Detect which cell encompasses the target text, then output its (x, y) center coordinate. 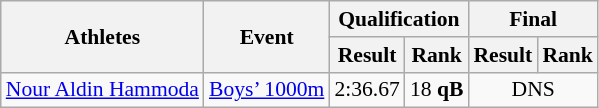
18 qB (437, 90)
Athletes (102, 36)
Final (532, 19)
Boys’ 1000m (266, 90)
Nour Aldin Hammoda (102, 90)
DNS (532, 90)
Qualification (398, 19)
2:36.67 (366, 90)
Event (266, 36)
